For the text-containing cell, return its midpoint in (x, y) coordinate format. 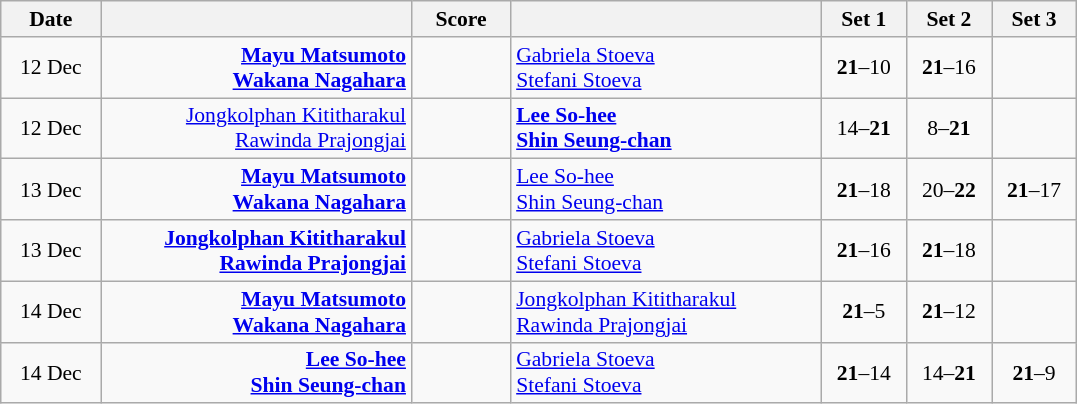
21–12 (948, 312)
Date (51, 19)
21–5 (864, 312)
21–9 (1034, 372)
21–17 (1034, 190)
Set 3 (1034, 19)
8–21 (948, 128)
Set 1 (864, 19)
21–14 (864, 372)
Score (461, 19)
20–22 (948, 190)
Set 2 (948, 19)
21–10 (864, 68)
